Determine the (X, Y) coordinate at the center of the cell enclosing the given text.  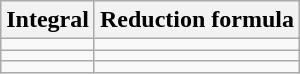
Integral (48, 20)
Reduction formula (196, 20)
